Output the [X, Y] coordinate of the center of the cell containing the given text.  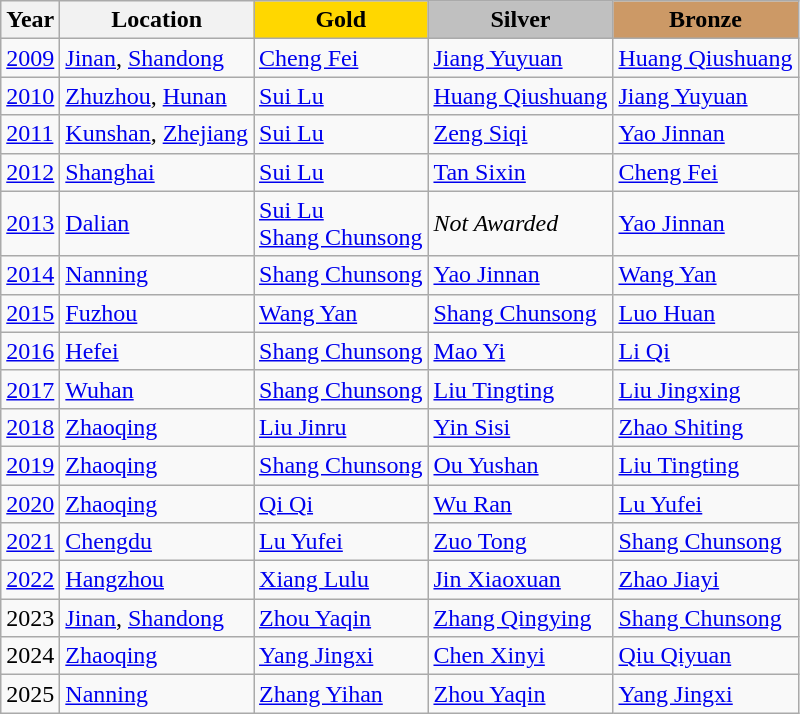
Liu Jingxing [706, 389]
2009 [30, 58]
Zhao Shiting [706, 427]
Xiang Lulu [341, 580]
Zhang Qingying [520, 618]
Bronze [706, 20]
2015 [30, 313]
Not Awarded [520, 224]
Zuo Tong [520, 542]
Wu Ran [520, 503]
2025 [30, 694]
Liu Jinru [341, 427]
2017 [30, 389]
Luo Huan [706, 313]
Kunshan, Zhejiang [157, 134]
Gold [341, 20]
Silver [520, 20]
2022 [30, 580]
Zeng Siqi [520, 134]
Qi Qi [341, 503]
Qiu Qiyuan [706, 656]
Location [157, 20]
Shanghai [157, 172]
2012 [30, 172]
Tan Sixin [520, 172]
Hefei [157, 351]
Jin Xiaoxuan [520, 580]
2018 [30, 427]
2010 [30, 96]
Year [30, 20]
Chengdu [157, 542]
2014 [30, 275]
2011 [30, 134]
Zhuzhou, Hunan [157, 96]
2021 [30, 542]
Wuhan [157, 389]
2024 [30, 656]
Dalian [157, 224]
Li Qi [706, 351]
2019 [30, 465]
Mao Yi [520, 351]
2013 [30, 224]
Chen Xinyi [520, 656]
2020 [30, 503]
Zhao Jiayi [706, 580]
Hangzhou [157, 580]
Zhang Yihan [341, 694]
Ou Yushan [520, 465]
Sui LuShang Chunsong [341, 224]
Yin Sisi [520, 427]
2016 [30, 351]
2023 [30, 618]
Fuzhou [157, 313]
